Identify which cell holds the provided text, then report its [x, y] central coordinate. 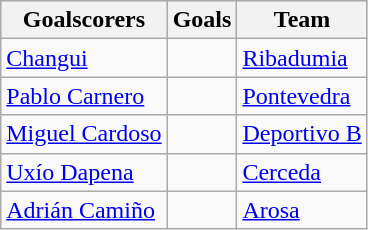
Team [302, 20]
Cerceda [302, 172]
Goals [202, 20]
Miguel Cardoso [84, 134]
Uxío Dapena [84, 172]
Pablo Carnero [84, 96]
Goalscorers [84, 20]
Arosa [302, 210]
Deportivo B [302, 134]
Pontevedra [302, 96]
Ribadumia [302, 58]
Changui [84, 58]
Adrián Camiño [84, 210]
